Provide the [X, Y] coordinate of the cell's center where the given text is located.  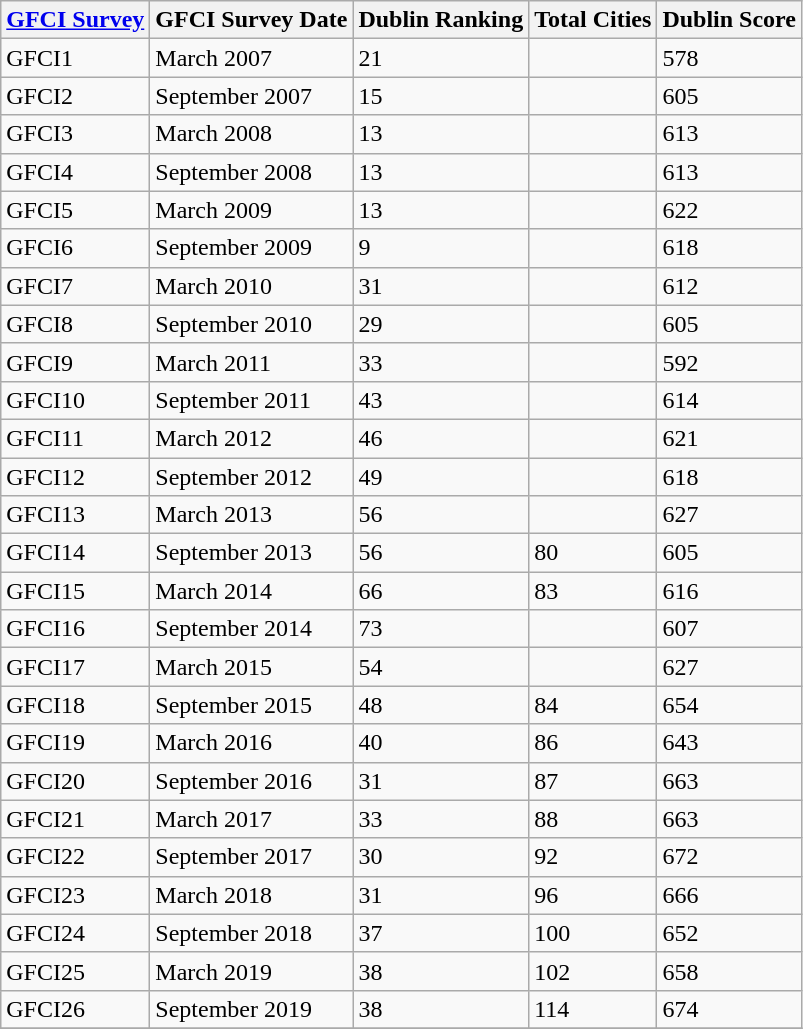
GFCI11 [76, 438]
March 2013 [252, 515]
73 [441, 629]
658 [730, 971]
622 [730, 210]
GFCI4 [76, 172]
21 [441, 58]
GFCI26 [76, 1009]
March 2014 [252, 591]
96 [593, 895]
GFCI12 [76, 477]
29 [441, 324]
92 [593, 857]
September 2008 [252, 172]
Dublin Score [730, 20]
612 [730, 286]
GFCI23 [76, 895]
GFCI13 [76, 515]
30 [441, 857]
592 [730, 362]
March 2007 [252, 58]
672 [730, 857]
607 [730, 629]
80 [593, 553]
87 [593, 781]
37 [441, 933]
GFCI17 [76, 667]
GFCI16 [76, 629]
43 [441, 400]
GFCI18 [76, 705]
100 [593, 933]
102 [593, 971]
GFCI5 [76, 210]
616 [730, 591]
GFCI Survey Date [252, 20]
GFCI7 [76, 286]
GFCI22 [76, 857]
September 2010 [252, 324]
September 2011 [252, 400]
GFCI1 [76, 58]
654 [730, 705]
49 [441, 477]
March 2010 [252, 286]
643 [730, 743]
578 [730, 58]
March 2016 [252, 743]
March 2008 [252, 134]
84 [593, 705]
GFCI21 [76, 819]
GFCI19 [76, 743]
GFCI25 [76, 971]
614 [730, 400]
March 2017 [252, 819]
GFCI2 [76, 96]
652 [730, 933]
GFCI15 [76, 591]
March 2015 [252, 667]
9 [441, 248]
66 [441, 591]
September 2009 [252, 248]
GFCI Survey [76, 20]
September 2018 [252, 933]
Total Cities [593, 20]
Dublin Ranking [441, 20]
September 2013 [252, 553]
54 [441, 667]
46 [441, 438]
GFCI10 [76, 400]
114 [593, 1009]
March 2012 [252, 438]
15 [441, 96]
GFCI3 [76, 134]
88 [593, 819]
March 2009 [252, 210]
GFCI14 [76, 553]
September 2016 [252, 781]
GFCI20 [76, 781]
83 [593, 591]
621 [730, 438]
September 2014 [252, 629]
48 [441, 705]
March 2011 [252, 362]
March 2018 [252, 895]
GFCI6 [76, 248]
666 [730, 895]
September 2015 [252, 705]
86 [593, 743]
September 2017 [252, 857]
September 2012 [252, 477]
September 2007 [252, 96]
40 [441, 743]
GFCI24 [76, 933]
674 [730, 1009]
GFCI8 [76, 324]
March 2019 [252, 971]
GFCI9 [76, 362]
September 2019 [252, 1009]
